Pinpoint the cell where the given text exists, returning its (X, Y) midpoint coordinate. 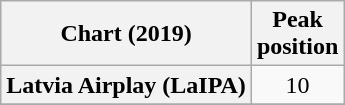
Chart (2019) (126, 34)
Peakposition (297, 34)
Latvia Airplay (LaIPA) (126, 85)
10 (297, 85)
